Capture the cell that displays the provided text and extract its (x, y) central coordinate. 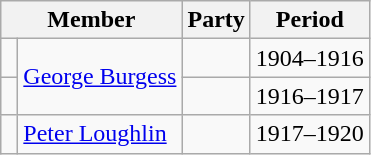
Peter Loughlin (100, 134)
1916–1917 (310, 96)
1917–1920 (310, 134)
1904–1916 (310, 58)
Member (92, 20)
George Burgess (100, 77)
Period (310, 20)
Party (216, 20)
